Extract the (x, y) coordinate from the center of the cell holding the provided text.  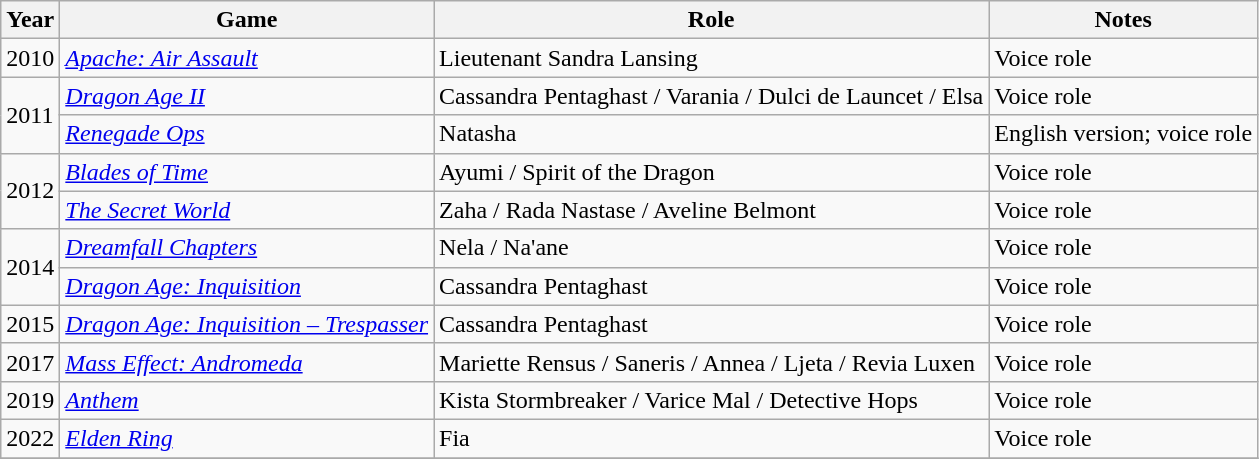
2015 (30, 324)
English version; voice role (1124, 134)
Kista Stormbreaker / Varice Mal / Detective Hops (712, 400)
Renegade Ops (247, 134)
Blades of Time (247, 172)
Anthem (247, 400)
2022 (30, 438)
2012 (30, 191)
Dreamfall Chapters (247, 248)
2010 (30, 58)
Dragon Age: Inquisition (247, 286)
2019 (30, 400)
2011 (30, 115)
Notes (1124, 20)
2014 (30, 267)
Role (712, 20)
Year (30, 20)
2017 (30, 362)
Game (247, 20)
Elden Ring (247, 438)
Fia (712, 438)
Apache: Air Assault (247, 58)
Nela / Na'ane (712, 248)
Lieutenant Sandra Lansing (712, 58)
Cassandra Pentaghast / Varania / Dulci de Launcet / Elsa (712, 96)
Dragon Age: Inquisition – Trespasser (247, 324)
Ayumi / Spirit of the Dragon (712, 172)
Dragon Age II (247, 96)
Zaha / Rada Nastase / Aveline Belmont (712, 210)
Mariette Rensus / Saneris / Annea / Ljeta / Revia Luxen (712, 362)
Mass Effect: Andromeda (247, 362)
The Secret World (247, 210)
Natasha (712, 134)
